Detect which cell encompasses the target text, then output its [X, Y] center coordinate. 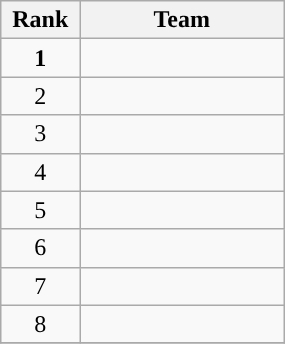
7 [40, 286]
2 [40, 96]
Team [182, 20]
4 [40, 172]
6 [40, 248]
8 [40, 324]
5 [40, 210]
1 [40, 58]
Rank [40, 20]
3 [40, 134]
